Return the (x, y) coordinate for the center point of the cell that contains the specified text.  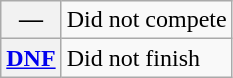
Did not finish (146, 58)
— (31, 20)
Did not compete (146, 20)
DNF (31, 58)
